Output the (X, Y) coordinate of the center of the cell containing the given text.  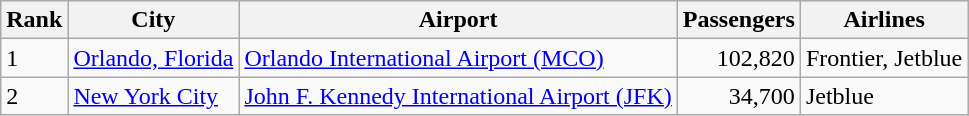
2 (34, 96)
John F. Kennedy International Airport (JFK) (458, 96)
34,700 (738, 96)
Orlando, Florida (154, 58)
City (154, 20)
Orlando International Airport (MCO) (458, 58)
Jetblue (884, 96)
1 (34, 58)
New York City (154, 96)
Passengers (738, 20)
Frontier, Jetblue (884, 58)
Airlines (884, 20)
Rank (34, 20)
102,820 (738, 58)
Airport (458, 20)
